Identify which cell holds the provided text, then report its (x, y) central coordinate. 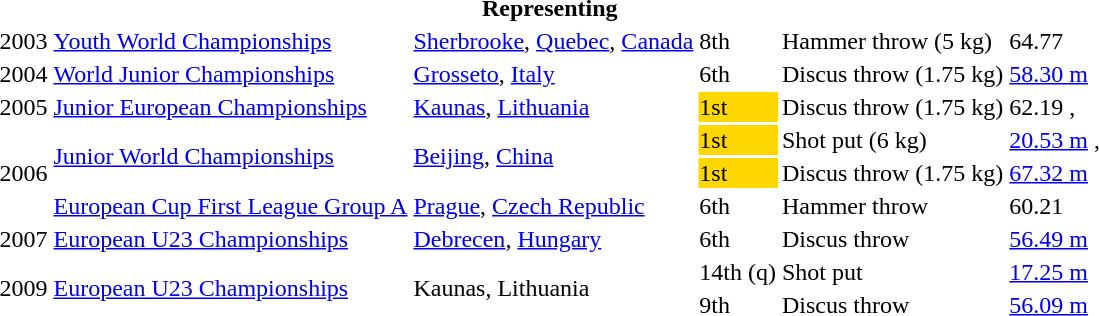
Junior European Championships (230, 107)
World Junior Championships (230, 74)
8th (738, 41)
Kaunas, Lithuania (554, 107)
European Cup First League Group A (230, 206)
Junior World Championships (230, 156)
Debrecen, Hungary (554, 239)
Sherbrooke, Quebec, Canada (554, 41)
Hammer throw (5 kg) (893, 41)
Grosseto, Italy (554, 74)
Beijing, China (554, 156)
Prague, Czech Republic (554, 206)
14th (q) (738, 272)
Youth World Championships (230, 41)
Hammer throw (893, 206)
European U23 Championships (230, 239)
Discus throw (893, 239)
Shot put (893, 272)
Shot put (6 kg) (893, 140)
